Identify which cell holds the provided text, then report its (x, y) central coordinate. 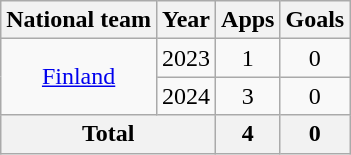
2024 (186, 96)
1 (248, 58)
Year (186, 20)
Goals (315, 20)
Total (108, 134)
Finland (79, 77)
3 (248, 96)
Apps (248, 20)
National team (79, 20)
2023 (186, 58)
4 (248, 134)
